Provide the (x, y) coordinate of the cell's center where the given text is located.  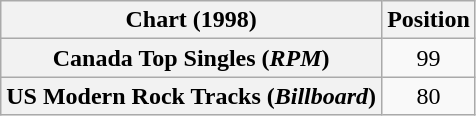
80 (429, 96)
Canada Top Singles (RPM) (192, 58)
99 (429, 58)
Chart (1998) (192, 20)
Position (429, 20)
US Modern Rock Tracks (Billboard) (192, 96)
